Capture the cell that displays the provided text and extract its [X, Y] central coordinate. 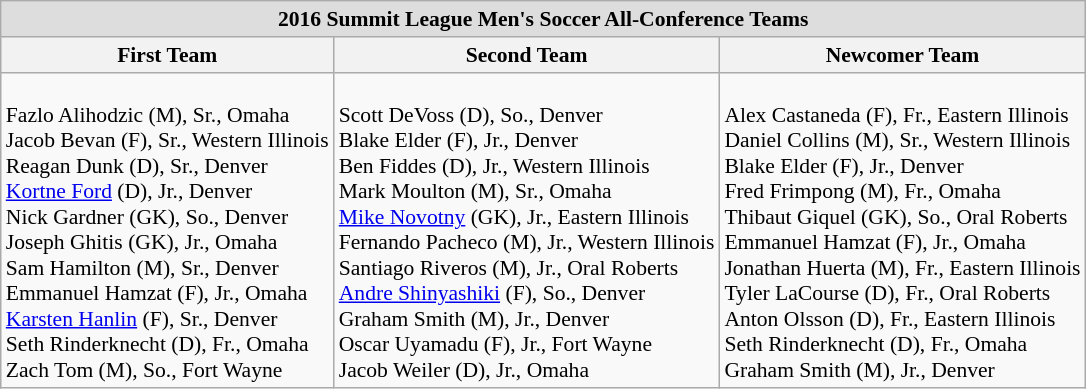
First Team [168, 55]
Second Team [527, 55]
Newcomer Team [902, 55]
2016 Summit League Men's Soccer All-Conference Teams [544, 19]
